Pinpoint the cell where the given text exists, returning its [X, Y] midpoint coordinate. 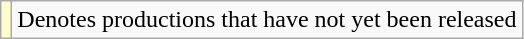
Denotes productions that have not yet been released [267, 20]
